Return [x, y] of the center of cell containing provided text 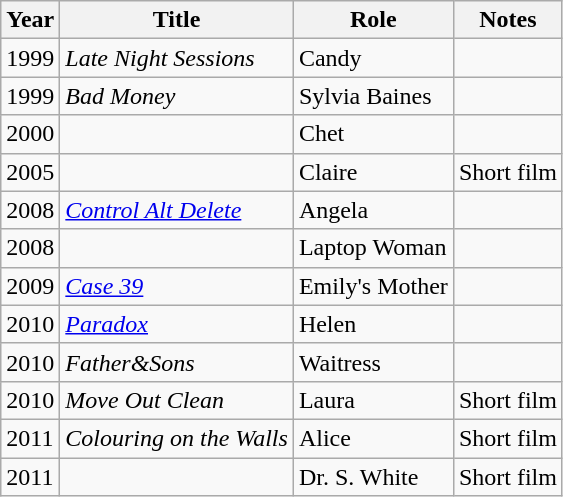
2000 [30, 134]
Alice [373, 438]
Candy [373, 58]
Bad Money [177, 96]
Control Alt Delete [177, 210]
Colouring on the Walls [177, 438]
Late Night Sessions [177, 58]
Chet [373, 134]
Angela [373, 210]
Dr. S. White [373, 477]
Paradox [177, 324]
Case 39 [177, 286]
Move Out Clean [177, 400]
Father&Sons [177, 362]
Notes [508, 20]
Year [30, 20]
Helen [373, 324]
2009 [30, 286]
Laptop Woman [373, 248]
Emily's Mother [373, 286]
Waitress [373, 362]
Laura [373, 400]
Sylvia Baines [373, 96]
2005 [30, 172]
Claire [373, 172]
Title [177, 20]
Role [373, 20]
